Extract the (X, Y) coordinate from the center of the cell holding the provided text.  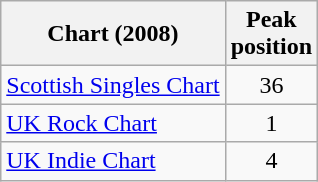
1 (271, 123)
4 (271, 161)
Chart (2008) (113, 34)
Scottish Singles Chart (113, 85)
UK Indie Chart (113, 161)
36 (271, 85)
Peak position (271, 34)
UK Rock Chart (113, 123)
